Return the [X, Y] coordinate for the center point of the cell that contains the specified text.  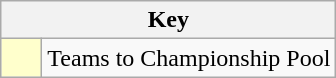
Teams to Championship Pool [189, 58]
Key [168, 20]
